Provide the (x, y) coordinate of the cell's center where the given text is located.  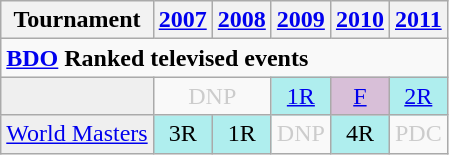
PDC (418, 134)
World Masters (77, 134)
F (360, 96)
2008 (242, 20)
BDO Ranked televised events (224, 58)
2010 (360, 20)
4R (360, 134)
2R (418, 96)
3R (182, 134)
2007 (182, 20)
Tournament (77, 20)
2011 (418, 20)
2009 (300, 20)
